Find where the given text appears and provide that cell's center as [x, y] coordinate. 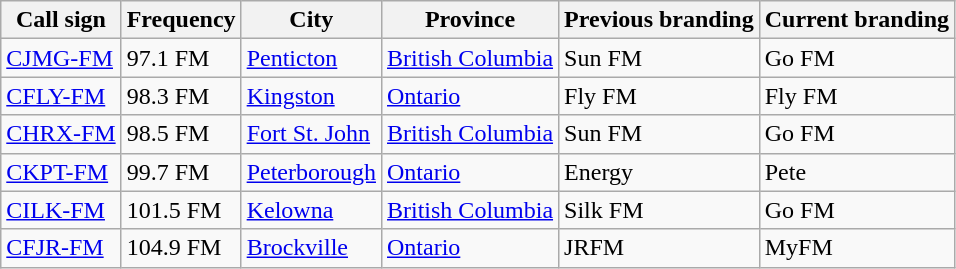
CFJR-FM [61, 248]
City [311, 20]
CJMG-FM [61, 58]
MyFM [856, 248]
JRFM [660, 248]
98.3 FM [181, 96]
Previous branding [660, 20]
98.5 FM [181, 134]
Kelowna [311, 210]
101.5 FM [181, 210]
CFLY-FM [61, 96]
Fort St. John [311, 134]
Province [470, 20]
Brockville [311, 248]
Peterborough [311, 172]
Frequency [181, 20]
Call sign [61, 20]
104.9 FM [181, 248]
Silk FM [660, 210]
CHRX-FM [61, 134]
Energy [660, 172]
Current branding [856, 20]
Kingston [311, 96]
99.7 FM [181, 172]
CILK-FM [61, 210]
Penticton [311, 58]
CKPT-FM [61, 172]
97.1 FM [181, 58]
Pete [856, 172]
